Extract the (X, Y) coordinate from the center of the cell holding the provided text.  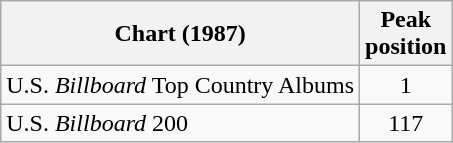
117 (406, 123)
Chart (1987) (180, 34)
U.S. Billboard Top Country Albums (180, 85)
Peakposition (406, 34)
1 (406, 85)
U.S. Billboard 200 (180, 123)
